From the cell containing the given text, extract its center point as (X, Y) coordinate. 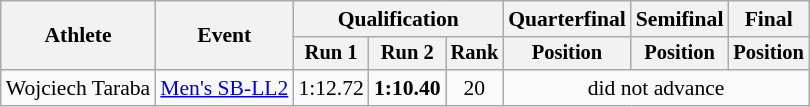
did not advance (656, 88)
Event (224, 36)
Semifinal (680, 19)
Qualification (398, 19)
1:10.40 (408, 88)
Wojciech Taraba (78, 88)
Final (768, 19)
Rank (475, 54)
Run 1 (330, 54)
20 (475, 88)
Men's SB-LL2 (224, 88)
1:12.72 (330, 88)
Quarterfinal (567, 19)
Run 2 (408, 54)
Athlete (78, 36)
